Return (x, y) of the center of cell containing provided text 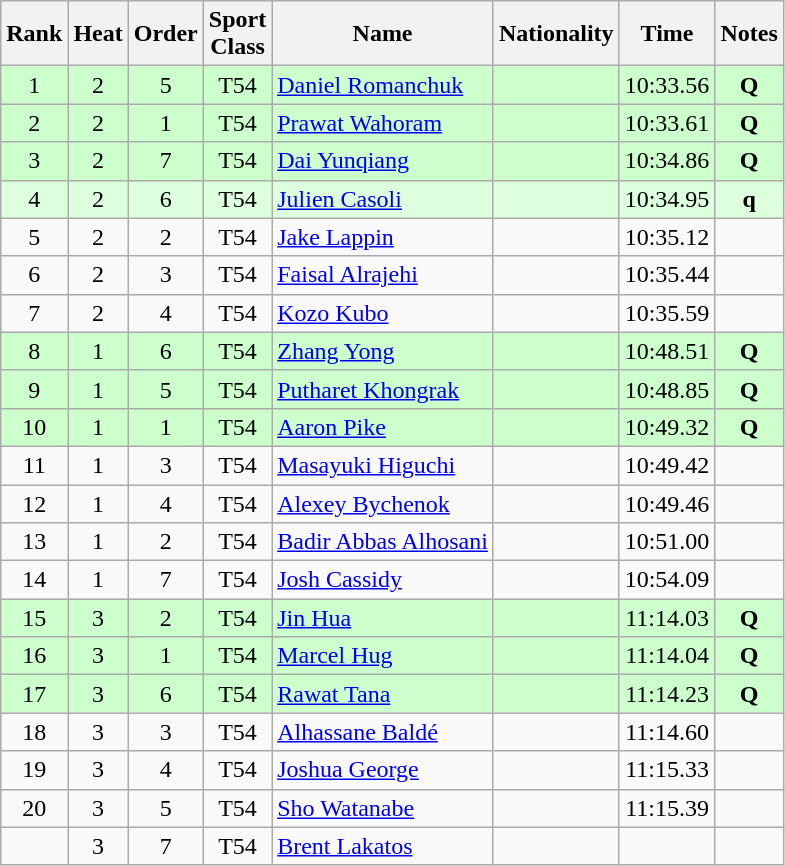
Time (667, 34)
11:15.33 (667, 770)
17 (34, 694)
Joshua George (383, 770)
Dai Yunqiang (383, 161)
Marcel Hug (383, 656)
16 (34, 656)
10:35.44 (667, 275)
Kozo Kubo (383, 313)
8 (34, 351)
10:49.46 (667, 503)
10:33.61 (667, 123)
10:34.86 (667, 161)
11:14.60 (667, 732)
14 (34, 580)
Sho Watanabe (383, 808)
11:14.03 (667, 618)
Heat (98, 34)
Zhang Yong (383, 351)
10:48.85 (667, 389)
19 (34, 770)
Masayuki Higuchi (383, 465)
18 (34, 732)
11:14.04 (667, 656)
9 (34, 389)
10:49.42 (667, 465)
Name (383, 34)
Brent Lakatos (383, 846)
11:14.23 (667, 694)
10:51.00 (667, 542)
Nationality (556, 34)
SportClass (237, 34)
15 (34, 618)
10:48.51 (667, 351)
10:54.09 (667, 580)
10:35.12 (667, 237)
13 (34, 542)
Josh Cassidy (383, 580)
12 (34, 503)
Julien Casoli (383, 199)
10:35.59 (667, 313)
Putharet Khongrak (383, 389)
10:33.56 (667, 85)
Jake Lappin (383, 237)
10:49.32 (667, 427)
10 (34, 427)
Daniel Romanchuk (383, 85)
Rank (34, 34)
Alhassane Baldé (383, 732)
20 (34, 808)
Alexey Bychenok (383, 503)
11:15.39 (667, 808)
10:34.95 (667, 199)
Notes (749, 34)
Aaron Pike (383, 427)
Badir Abbas Alhosani (383, 542)
Prawat Wahoram (383, 123)
Jin Hua (383, 618)
Rawat Tana (383, 694)
11 (34, 465)
Faisal Alrajehi (383, 275)
q (749, 199)
Order (166, 34)
